Detect which cell encompasses the target text, then output its [X, Y] center coordinate. 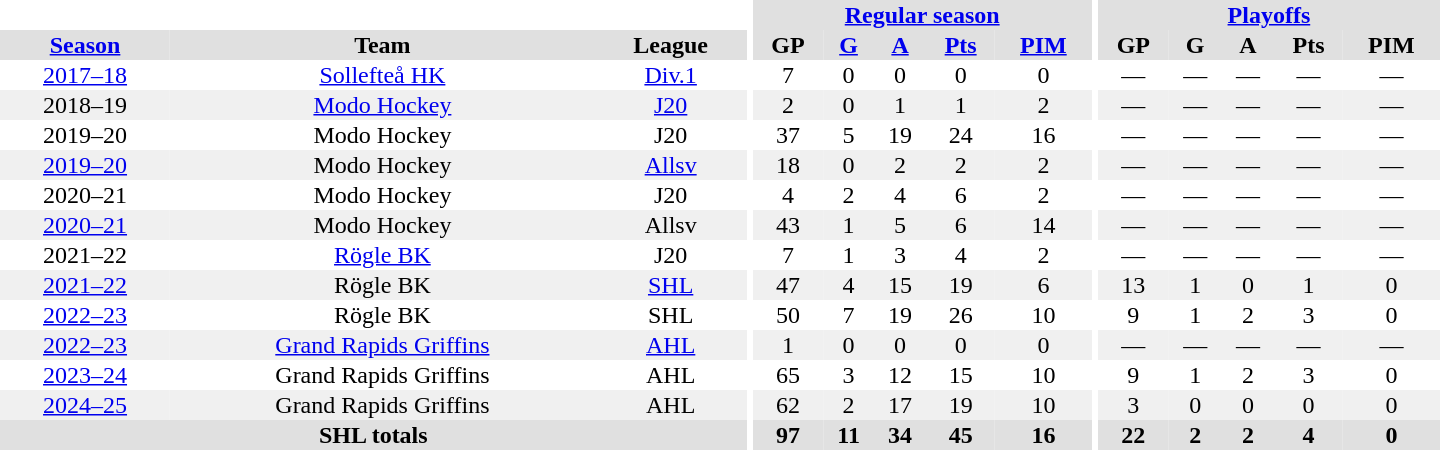
43 [788, 225]
17 [900, 405]
Playoffs [1269, 15]
SHL totals [374, 435]
Regular season [922, 15]
62 [788, 405]
24 [960, 135]
Sollefteå HK [382, 75]
Div.1 [671, 75]
47 [788, 285]
34 [900, 435]
Team [382, 45]
37 [788, 135]
22 [1134, 435]
2017–18 [85, 75]
97 [788, 435]
11 [848, 435]
League [671, 45]
50 [788, 315]
45 [960, 435]
2024–25 [85, 405]
26 [960, 315]
13 [1134, 285]
Season [85, 45]
2023–24 [85, 375]
2018–19 [85, 105]
14 [1044, 225]
18 [788, 165]
12 [900, 375]
65 [788, 375]
